Output the [x, y] coordinate of the center of the cell containing the given text.  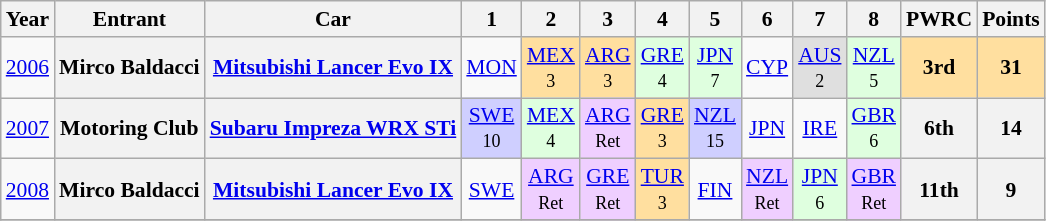
GRERet [608, 190]
9 [1011, 190]
8 [874, 19]
2006 [28, 68]
2 [551, 19]
Motoring Club [130, 128]
PWRC [939, 19]
6th [939, 128]
SWE [492, 190]
3 [608, 19]
JPN6 [820, 190]
TUR3 [662, 190]
JPN7 [715, 68]
11th [939, 190]
Subaru Impreza WRX STi [334, 128]
2007 [28, 128]
6 [767, 19]
GBR6 [874, 128]
Entrant [130, 19]
SWE10 [492, 128]
7 [820, 19]
CYP [767, 68]
NZL5 [874, 68]
GRE4 [662, 68]
1 [492, 19]
MEX3 [551, 68]
14 [1011, 128]
MEX4 [551, 128]
NZL15 [715, 128]
GRE3 [662, 128]
4 [662, 19]
AUS2 [820, 68]
GBRRet [874, 190]
3rd [939, 68]
Car [334, 19]
31 [1011, 68]
5 [715, 19]
MON [492, 68]
NZLRet [767, 190]
FIN [715, 190]
IRE [820, 128]
2008 [28, 190]
JPN [767, 128]
Year [28, 19]
ARG3 [608, 68]
Points [1011, 19]
